Find where the given text appears and provide that cell's center as [X, Y] coordinate. 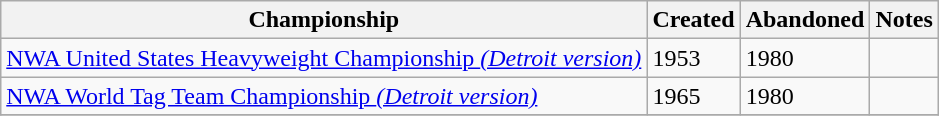
NWA World Tag Team Championship (Detroit version) [324, 96]
NWA United States Heavyweight Championship (Detroit version) [324, 58]
Notes [904, 20]
Championship [324, 20]
Created [694, 20]
Abandoned [805, 20]
1965 [694, 96]
1953 [694, 58]
